Provide the (X, Y) coordinate of the cell's center where the given text is located.  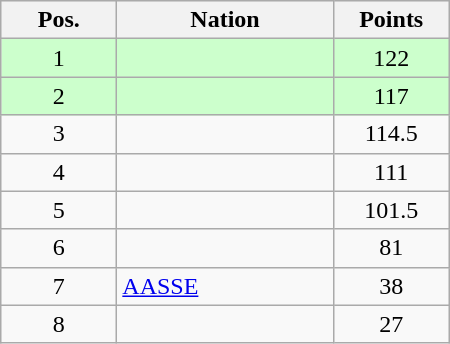
2 (59, 96)
AASSE (225, 286)
111 (391, 172)
5 (59, 210)
117 (391, 96)
7 (59, 286)
38 (391, 286)
3 (59, 134)
Pos. (59, 20)
101.5 (391, 210)
6 (59, 248)
8 (59, 324)
4 (59, 172)
81 (391, 248)
Nation (225, 20)
1 (59, 58)
122 (391, 58)
114.5 (391, 134)
27 (391, 324)
Points (391, 20)
